Pinpoint the cell where the given text exists, returning its [X, Y] midpoint coordinate. 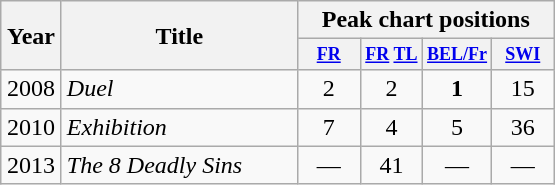
FR [328, 54]
41 [392, 165]
Exhibition [179, 127]
36 [522, 127]
2010 [32, 127]
5 [458, 127]
Year [32, 36]
SWI [522, 54]
FR TL [392, 54]
2013 [32, 165]
Title [179, 36]
The 8 Deadly Sins [179, 165]
4 [392, 127]
1 [458, 89]
2008 [32, 89]
15 [522, 89]
7 [328, 127]
Peak chart positions [426, 20]
BEL/Fr [458, 54]
Duel [179, 89]
